Identify which cell holds the provided text, then report its [X, Y] central coordinate. 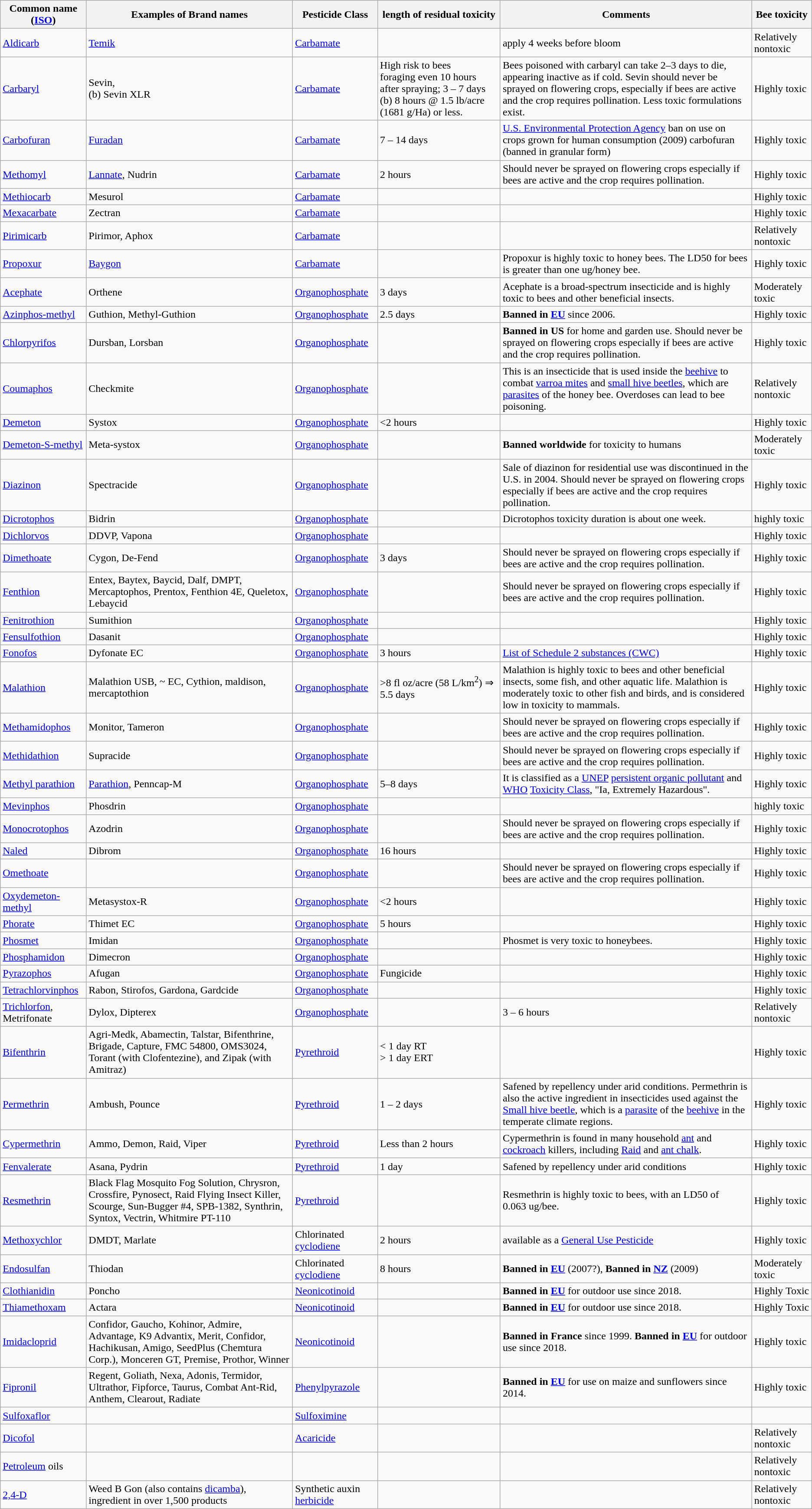
Endosulfan [43, 1268]
Dicofol [43, 1438]
Methomyl [43, 174]
Dicrotophos toxicity duration is about one week. [626, 519]
Imidacloprid [43, 1342]
Fenvalerate [43, 1166]
Resmethrin is highly toxic to bees, with an LD50 of 0.063 ug/bee. [626, 1200]
Supracide [190, 755]
Fenthion [43, 592]
Methamidophos [43, 727]
U.S. Environmental Protection Agency ban on use on crops grown for human consumption (2009) carbofuran (banned in granular form) [626, 140]
Methiocarb [43, 197]
Dichlorvos [43, 536]
Orthene [190, 292]
Dimecron [190, 957]
Methoxychlor [43, 1240]
Banned in EU for use on maize and sunflowers since 2014. [626, 1387]
Trichlorfon, Metrifonate [43, 1012]
Safened by repellency under arid conditions [626, 1166]
Banned in US for home and garden use. Should never be sprayed on flowering crops especially if bees are active and the crop requires pollination. [626, 342]
Malathion [43, 687]
Banned in EU since 2006. [626, 314]
Azinphos-methyl [43, 314]
It is classified as a UNEP persistent organic pollutant and WHO Toxicity Class, "Ia, Extremely Hazardous". [626, 784]
Ammo, Demon, Raid, Viper [190, 1144]
Acephate is a broad-spectrum insecticide and is highly toxic to bees and other beneficial insects. [626, 292]
available as a General Use Pesticide [626, 1240]
Mesurol [190, 197]
Monitor, Tameron [190, 727]
Fungicide [439, 973]
Sulfoximine [335, 1416]
Acaricide [335, 1438]
3 – 6 hours [626, 1012]
Regent, Goliath, Nexa, Adonis, Termidor, Ultrathor, Fipforce, Taurus, Combat Ant-Rid, Anthem, Clearout, Radiate [190, 1387]
Baygon [190, 264]
Naled [43, 851]
Sumithion [190, 620]
Aldicarb [43, 43]
Phorate [43, 924]
Systox [190, 423]
Bidrin [190, 519]
Malathion USB, ~ EC, Cythion, maldison, mercaptothion [190, 687]
Furadan [190, 140]
Pesticide Class [335, 15]
Demeton-S-methyl [43, 445]
Lannate, Nudrin [190, 174]
Fensulfothion [43, 637]
length of residual toxicity [439, 15]
Rabon, Stirofos, Gardona, Gardcide [190, 990]
Banned in EU (2007?), Banned in NZ (2009) [626, 1268]
Weed B Gon (also contains dicamba), ingredient in over 1,500 products [190, 1495]
Phosphamidon [43, 957]
Dylox, Dipterex [190, 1012]
Ambush, Pounce [190, 1104]
Chlorpyrifos [43, 342]
Thiodan [190, 1268]
DDVP, Vapona [190, 536]
Omethoate [43, 873]
Clothianidin [43, 1291]
Zectran [190, 213]
Demeton [43, 423]
Mevinphos [43, 806]
Afugan [190, 973]
Thimet EC [190, 924]
Monocrotophos [43, 828]
Acephate [43, 292]
Banned worldwide for toxicity to humans [626, 445]
Mexacarbate [43, 213]
Comments [626, 15]
Bee toxicity [782, 15]
16 hours [439, 851]
7 – 14 days [439, 140]
Coumaphos [43, 389]
Fipronil [43, 1387]
< 1 day RT> 1 day ERT [439, 1052]
Pirimicarb [43, 235]
Actara [190, 1308]
>8 fl oz/acre (58 L/km2) ⇒ 5.5 days [439, 687]
Methyl parathion [43, 784]
Parathion, Penncap-M [190, 784]
Cygon, De-Fend [190, 558]
Propoxur is highly toxic to honey bees. The LD50 for bees is greater than one ug/honey bee. [626, 264]
Imidan [190, 940]
Spectracide [190, 485]
Temik [190, 43]
Dasanit [190, 637]
Sulfoxaflor [43, 1416]
Dibrom [190, 851]
Oxydemeton-methyl [43, 902]
Propoxur [43, 264]
Examples of Brand names [190, 15]
3 hours [439, 653]
2,4-D [43, 1495]
Sevin,(b) Sevin XLR [190, 89]
Carbaryl [43, 89]
Metasystox-R [190, 902]
List of Schedule 2 substances (CWC) [626, 653]
Entex, Baytex, Baycid, Dalf, DMPT, Mercaptophos, Prentox, Fenthion 4E, Queletox, Lebaycid [190, 592]
Meta-systox [190, 445]
Carbofuran [43, 140]
Permethrin [43, 1104]
Phosdrin [190, 806]
Phenylpyrazole [335, 1387]
Synthetic auxin herbicide [335, 1495]
Phosmet is very toxic to honeybees. [626, 940]
apply 4 weeks before bloom [626, 43]
Less than 2 hours [439, 1144]
1 – 2 days [439, 1104]
Fenitrothion [43, 620]
Dyfonate EC [190, 653]
1 day [439, 1166]
5 hours [439, 924]
Pirimor, Aphox [190, 235]
Asana, Pydrin [190, 1166]
Phosmet [43, 940]
Fonofos [43, 653]
High risk to beesforaging even 10 hours after spraying; 3 – 7 days (b) 8 hours @ 1.5 lb/acre (1681 g/Ha) or less. [439, 89]
Dicrotophos [43, 519]
Thiamethoxam [43, 1308]
5–8 days [439, 784]
Pyrazophos [43, 973]
Guthion, Methyl-Guthion [190, 314]
Common name (ISO) [43, 15]
8 hours [439, 1268]
Methidathion [43, 755]
Bifenthrin [43, 1052]
Petroleum oils [43, 1466]
Resmethrin [43, 1200]
Poncho [190, 1291]
Dursban, Lorsban [190, 342]
Azodrin [190, 828]
Agri-Medk, Abamectin, Talstar, Bifenthrine, Brigade, Capture, FMC 54800, OMS3024, Torant (with Clofentezine), and Zipak (with Amitraz) [190, 1052]
Banned in France since 1999. Banned in EU for outdoor use since 2018. [626, 1342]
DMDT, Marlate [190, 1240]
Diazinon [43, 485]
Dimethoate [43, 558]
2.5 days [439, 314]
Tetrachlorvinphos [43, 990]
Cypermethrin is found in many household ant and cockroach killers, including Raid and ant chalk. [626, 1144]
Cypermethrin [43, 1144]
Checkmite [190, 389]
